From the cell containing the given text, extract its center point as [X, Y] coordinate. 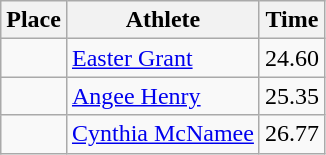
24.60 [292, 58]
Place [34, 20]
Time [292, 20]
Athlete [162, 20]
Easter Grant [162, 58]
26.77 [292, 134]
Angee Henry [162, 96]
25.35 [292, 96]
Cynthia McNamee [162, 134]
